Output the (X, Y) coordinate of the center of the cell containing the given text.  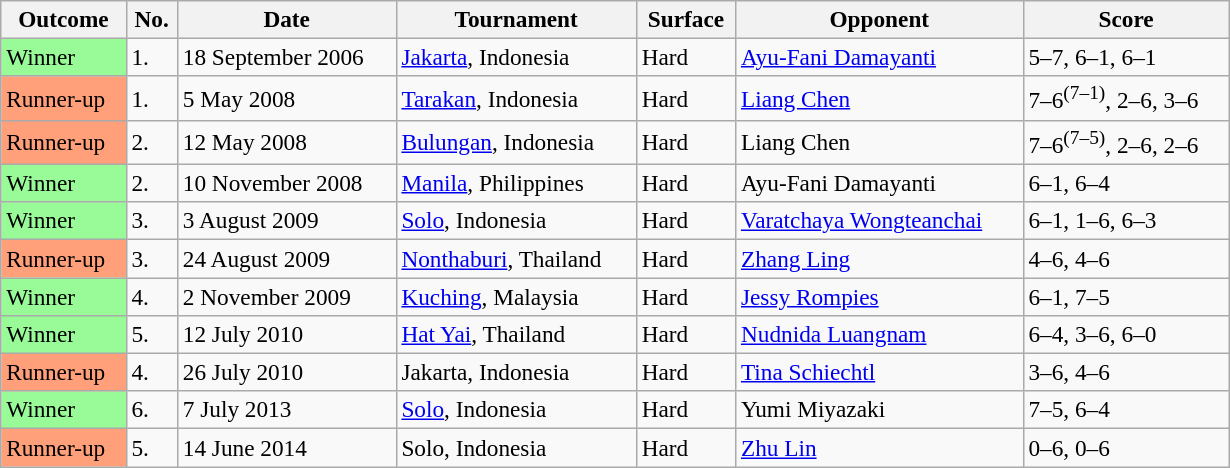
No. (152, 19)
26 July 2010 (286, 372)
14 June 2014 (286, 447)
Manila, Philippines (516, 183)
6. (152, 410)
5 May 2008 (286, 98)
6–1, 6–4 (1126, 183)
0–6, 0–6 (1126, 447)
7 July 2013 (286, 410)
6–1, 7–5 (1126, 296)
Opponent (880, 19)
Zhu Lin (880, 447)
Outcome (64, 19)
Bulungan, Indonesia (516, 142)
24 August 2009 (286, 258)
7–6(7–1), 2–6, 3–6 (1126, 98)
18 September 2006 (286, 57)
Date (286, 19)
Hat Yai, Thailand (516, 334)
7–6(7–5), 2–6, 2–6 (1126, 142)
Yumi Miyazaki (880, 410)
6–4, 3–6, 6–0 (1126, 334)
Tarakan, Indonesia (516, 98)
5–7, 6–1, 6–1 (1126, 57)
Nudnida Luangnam (880, 334)
Nonthaburi, Thailand (516, 258)
Kuching, Malaysia (516, 296)
10 November 2008 (286, 183)
Jessy Rompies (880, 296)
3 August 2009 (286, 221)
Surface (686, 19)
Varatchaya Wongteanchai (880, 221)
12 July 2010 (286, 334)
3–6, 4–6 (1126, 372)
12 May 2008 (286, 142)
4–6, 4–6 (1126, 258)
Score (1126, 19)
Tina Schiechtl (880, 372)
Tournament (516, 19)
7–5, 6–4 (1126, 410)
2 November 2009 (286, 296)
6–1, 1–6, 6–3 (1126, 221)
Zhang Ling (880, 258)
